Detect which cell encompasses the target text, then output its [X, Y] center coordinate. 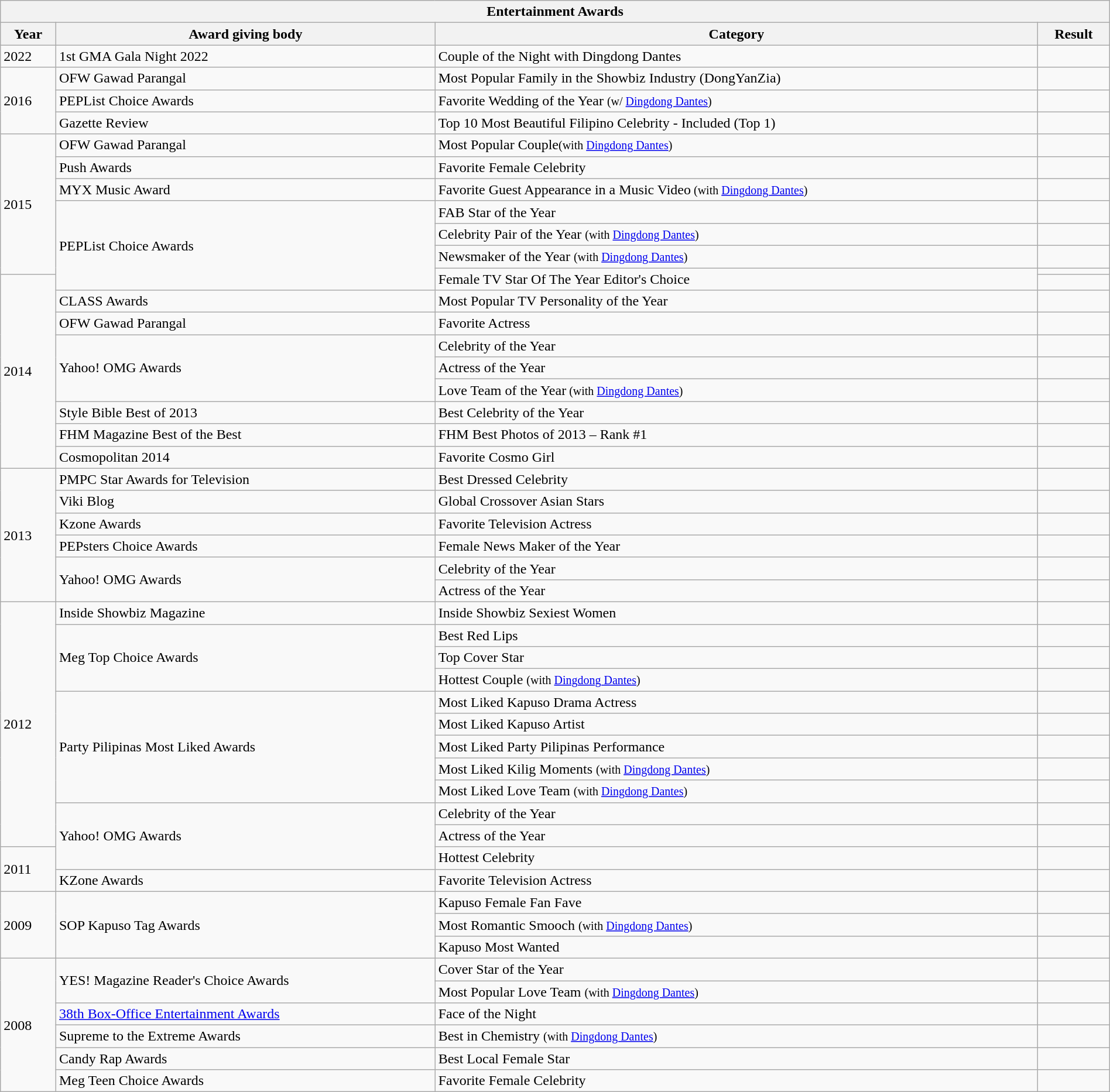
Most Popular Family in the Showbiz Industry (DongYanZia) [736, 78]
Most Popular Love Team (with Dingdong Dantes) [736, 992]
Top 10 Most Beautiful Filipino Celebrity - Included (Top 1) [736, 123]
Meg Top Choice Awards [245, 657]
Top Cover Star [736, 658]
Kzone Awards [245, 524]
Best in Chemistry (with Dingdong Dantes) [736, 1036]
2012 [28, 724]
CLASS Awards [245, 301]
Party Pilipinas Most Liked Awards [245, 747]
KZone Awards [245, 880]
FHM Best Photos of 2013 – Rank #1 [736, 435]
Year [28, 34]
Love Team of the Year (with Dingdong Dantes) [736, 390]
PEPsters Choice Awards [245, 546]
Inside Showbiz Sexiest Women [736, 613]
YES! Magazine Reader's Choice Awards [245, 980]
MYX Music Award [245, 190]
Most Popular Couple(with Dingdong Dantes) [736, 145]
Style Bible Best of 2013 [245, 413]
Candy Rap Awards [245, 1059]
2014 [28, 372]
Celebrity Pair of the Year (with Dingdong Dantes) [736, 234]
Most Liked Love Team (with Dingdong Dantes) [736, 791]
Most Romantic Smooch (with Dingdong Dantes) [736, 925]
2013 [28, 535]
2022 [28, 56]
FHM Magazine Best of the Best [245, 435]
SOP Kapuso Tag Awards [245, 925]
Favorite Cosmo Girl [736, 457]
Hottest Couple (with Dingdong Dantes) [736, 680]
Best Dressed Celebrity [736, 479]
Face of the Night [736, 1014]
Favorite Actress [736, 324]
2015 [28, 204]
2016 [28, 101]
Couple of the Night with Dingdong Dantes [736, 56]
FAB Star of the Year [736, 212]
Favorite Guest Appearance in a Music Video (with Dingdong Dantes) [736, 190]
Gazette Review [245, 123]
2011 [28, 869]
Most Popular TV Personality of the Year [736, 301]
Most Liked Party Pilipinas Performance [736, 747]
Kapuso Female Fan Fave [736, 902]
PMPC Star Awards for Television [245, 479]
Viki Blog [245, 502]
Most Liked Kapuso Artist [736, 724]
2009 [28, 925]
Cosmopolitan 2014 [245, 457]
Hottest Celebrity [736, 858]
Award giving body [245, 34]
Category [736, 34]
Global Crossover Asian Stars [736, 502]
Entertainment Awards [555, 12]
Newsmaker of the Year (with Dingdong Dantes) [736, 256]
38th Box-Office Entertainment Awards [245, 1014]
Supreme to the Extreme Awards [245, 1036]
Meg Teen Choice Awards [245, 1081]
Push Awards [245, 167]
Best Local Female Star [736, 1059]
Best Red Lips [736, 635]
2008 [28, 1025]
Kapuso Most Wanted [736, 947]
Favorite Wedding of the Year (w/ Dingdong Dantes) [736, 101]
Most Liked Kilig Moments (with Dingdong Dantes) [736, 769]
Female TV Star Of The Year Editor's Choice [736, 279]
Inside Showbiz Magazine [245, 613]
Result [1074, 34]
Best Celebrity of the Year [736, 413]
Cover Star of the Year [736, 969]
Female News Maker of the Year [736, 546]
1st GMA Gala Night 2022 [245, 56]
Most Liked Kapuso Drama Actress [736, 702]
